Extract the [X, Y] coordinate from the center of the cell holding the provided text.  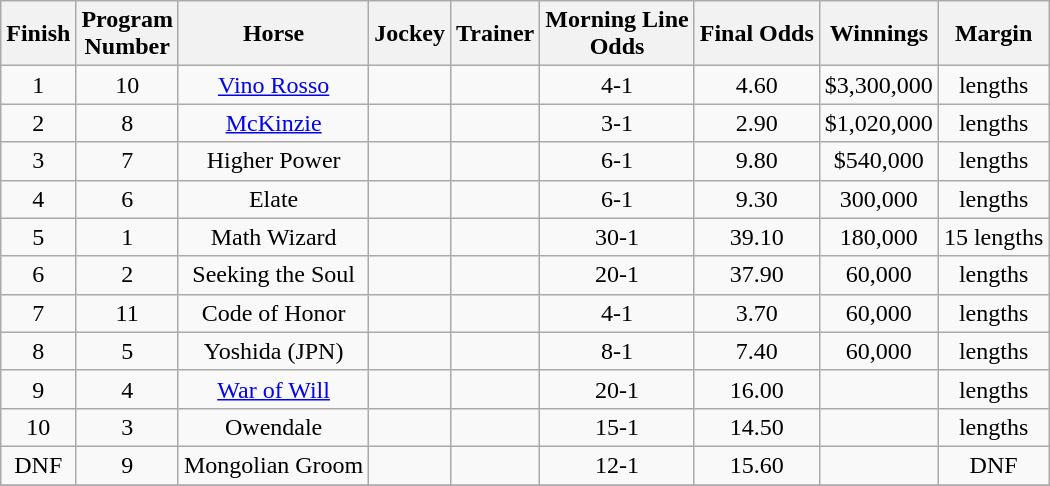
Margin [993, 34]
8-1 [617, 351]
3.70 [756, 313]
Seeking the Soul [273, 275]
30-1 [617, 237]
15-1 [617, 427]
39.10 [756, 237]
15 lengths [993, 237]
12-1 [617, 465]
$3,300,000 [878, 85]
Higher Power [273, 161]
Morning LineOdds [617, 34]
Owendale [273, 427]
180,000 [878, 237]
Mongolian Groom [273, 465]
15.60 [756, 465]
Finish [38, 34]
Trainer [496, 34]
16.00 [756, 389]
14.50 [756, 427]
$540,000 [878, 161]
9.30 [756, 199]
$1,020,000 [878, 123]
4.60 [756, 85]
3-1 [617, 123]
War of Will [273, 389]
Code of Honor [273, 313]
11 [128, 313]
Elate [273, 199]
Jockey [410, 34]
9.80 [756, 161]
300,000 [878, 199]
37.90 [756, 275]
2.90 [756, 123]
Horse [273, 34]
Final Odds [756, 34]
ProgramNumber [128, 34]
Math Wizard [273, 237]
Winnings [878, 34]
7.40 [756, 351]
Yoshida (JPN) [273, 351]
McKinzie [273, 123]
Vino Rosso [273, 85]
